Determine the [x, y] coordinate at the center of the cell enclosing the given text.  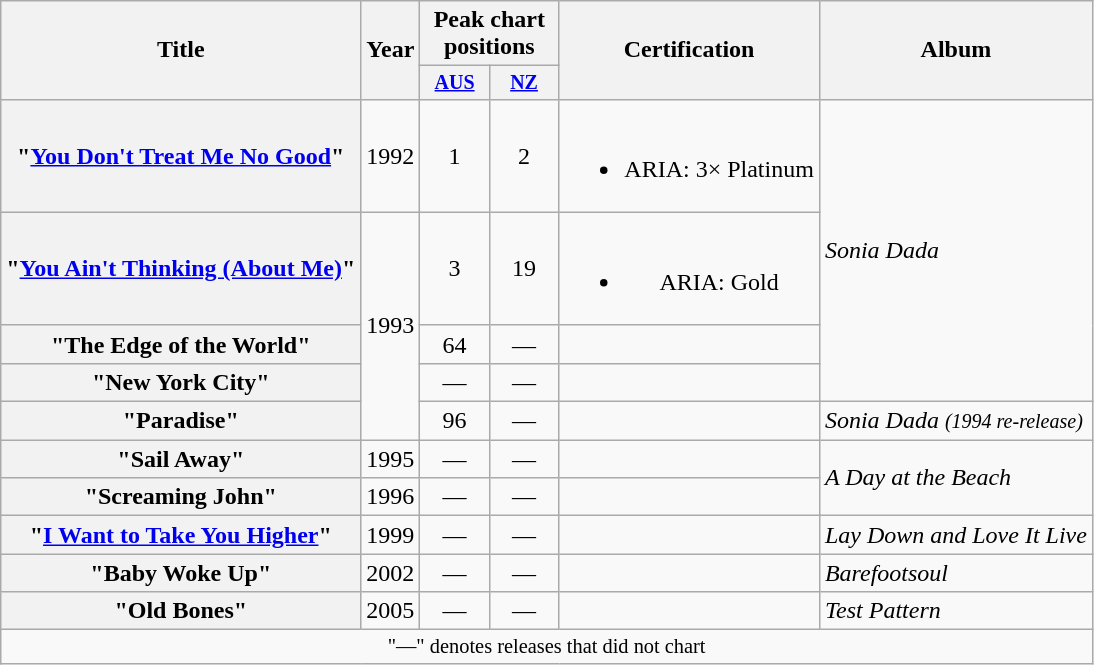
Test Pattern [956, 611]
"Old Bones" [181, 611]
Album [956, 50]
1996 [390, 497]
1992 [390, 156]
A Day at the Beach [956, 478]
1 [454, 156]
3 [454, 268]
"Sail Away" [181, 459]
Title [181, 50]
"You Ain't Thinking (About Me)" [181, 268]
2002 [390, 573]
1993 [390, 326]
19 [524, 268]
1995 [390, 459]
Certification [690, 50]
"Screaming John" [181, 497]
64 [454, 344]
Barefootsoul [956, 573]
"New York City" [181, 382]
Peak chartpositions [490, 34]
1999 [390, 535]
"—" denotes releases that did not chart [547, 647]
2 [524, 156]
2005 [390, 611]
Lay Down and Love It Live [956, 535]
Sonia Dada [956, 250]
Sonia Dada (1994 re-release) [956, 421]
Year [390, 50]
"Baby Woke Up" [181, 573]
"The Edge of the World" [181, 344]
"You Don't Treat Me No Good" [181, 156]
96 [454, 421]
NZ [524, 82]
ARIA: 3× Platinum [690, 156]
ARIA: Gold [690, 268]
AUS [454, 82]
"I Want to Take You Higher" [181, 535]
"Paradise" [181, 421]
